Pinpoint the cell where the given text exists, returning its (x, y) midpoint coordinate. 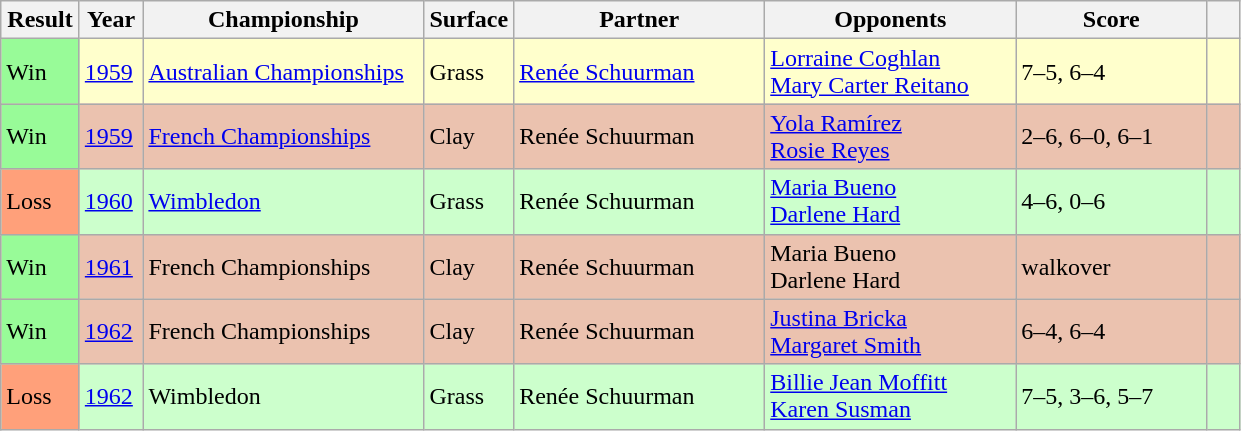
Justina Bricka Margaret Smith (890, 332)
Result (40, 20)
4–6, 0–6 (1112, 202)
2–6, 6–0, 6–1 (1112, 136)
Year (111, 20)
7–5, 3–6, 5–7 (1112, 396)
1960 (111, 202)
Opponents (890, 20)
6–4, 6–4 (1112, 332)
Yola Ramírez Rosie Reyes (890, 136)
Championship (284, 20)
7–5, 6–4 (1112, 72)
Surface (469, 20)
Partner (640, 20)
walkover (1112, 266)
1961 (111, 266)
Billie Jean Moffitt Karen Susman (890, 396)
Australian Championships (284, 72)
Lorraine Coghlan Mary Carter Reitano (890, 72)
Score (1112, 20)
